Identify which cell holds the provided text, then report its [x, y] central coordinate. 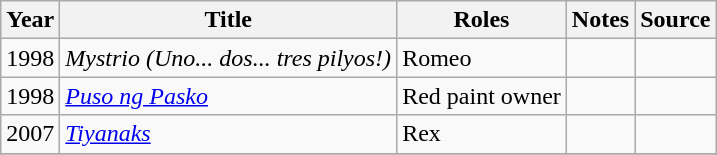
2007 [30, 134]
Romeo [482, 58]
Source [676, 20]
Title [228, 20]
Puso ng Pasko [228, 96]
Roles [482, 20]
Rex [482, 134]
Year [30, 20]
Red paint owner [482, 96]
Mystrio (Uno... dos... tres pilyos!) [228, 58]
Tiyanaks [228, 134]
Notes [600, 20]
